Provide the [X, Y] coordinate of the cell's center where the given text is located.  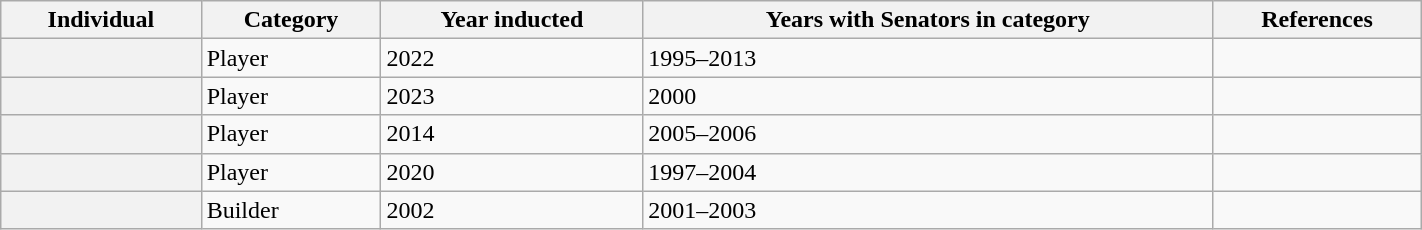
Year inducted [512, 20]
2000 [928, 96]
Individual [101, 20]
Years with Senators in category [928, 20]
References [1318, 20]
2023 [512, 96]
2002 [512, 210]
2005–2006 [928, 134]
Category [291, 20]
2001–2003 [928, 210]
1997–2004 [928, 172]
1995–2013 [928, 58]
2022 [512, 58]
Builder [291, 210]
2014 [512, 134]
2020 [512, 172]
